Output the [x, y] coordinate of the center of the cell containing the given text.  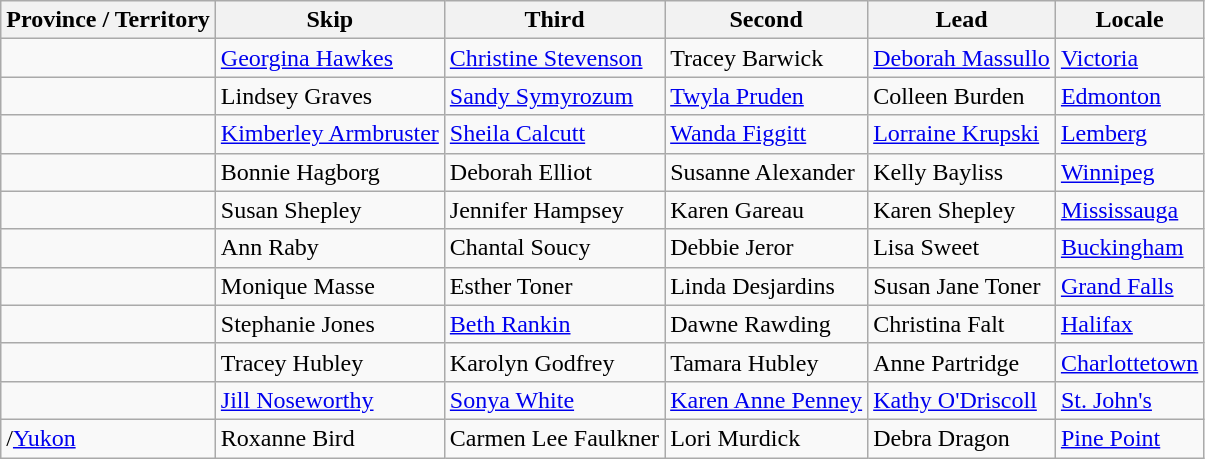
Carmen Lee Faulkner [554, 438]
Debra Dragon [962, 438]
/Yukon [108, 438]
Province / Territory [108, 20]
Colleen Burden [962, 96]
Karolyn Godfrey [554, 362]
Lori Murdick [766, 438]
Second [766, 20]
Pine Point [1129, 438]
Tracey Barwick [766, 58]
Stephanie Jones [330, 324]
Ann Raby [330, 248]
Buckingham [1129, 248]
Lisa Sweet [962, 248]
Jill Noseworthy [330, 400]
Susan Jane Toner [962, 286]
Beth Rankin [554, 324]
St. John's [1129, 400]
Sonya White [554, 400]
Charlottetown [1129, 362]
Twyla Pruden [766, 96]
Kelly Bayliss [962, 172]
Victoria [1129, 58]
Chantal Soucy [554, 248]
Georgina Hawkes [330, 58]
Christine Stevenson [554, 58]
Deborah Massullo [962, 58]
Monique Masse [330, 286]
Susan Shepley [330, 210]
Halifax [1129, 324]
Tamara Hubley [766, 362]
Susanne Alexander [766, 172]
Lemberg [1129, 134]
Kimberley Armbruster [330, 134]
Anne Partridge [962, 362]
Esther Toner [554, 286]
Locale [1129, 20]
Sheila Calcutt [554, 134]
Skip [330, 20]
Third [554, 20]
Deborah Elliot [554, 172]
Karen Shepley [962, 210]
Debbie Jeror [766, 248]
Bonnie Hagborg [330, 172]
Dawne Rawding [766, 324]
Christina Falt [962, 324]
Karen Anne Penney [766, 400]
Linda Desjardins [766, 286]
Lorraine Krupski [962, 134]
Sandy Symyrozum [554, 96]
Jennifer Hampsey [554, 210]
Mississauga [1129, 210]
Karen Gareau [766, 210]
Wanda Figgitt [766, 134]
Grand Falls [1129, 286]
Roxanne Bird [330, 438]
Tracey Hubley [330, 362]
Edmonton [1129, 96]
Winnipeg [1129, 172]
Lead [962, 20]
Lindsey Graves [330, 96]
Kathy O'Driscoll [962, 400]
